Output the (X, Y) coordinate of the center of the cell containing the given text.  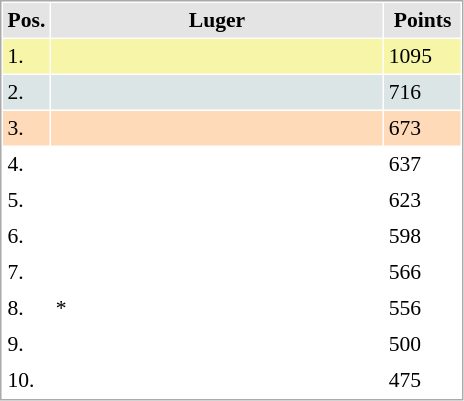
10. (26, 380)
1095 (422, 56)
716 (422, 92)
673 (422, 128)
Pos. (26, 20)
566 (422, 272)
2. (26, 92)
5. (26, 200)
475 (422, 380)
556 (422, 308)
* (217, 308)
6. (26, 236)
8. (26, 308)
637 (422, 164)
3. (26, 128)
9. (26, 344)
598 (422, 236)
7. (26, 272)
4. (26, 164)
500 (422, 344)
1. (26, 56)
Points (422, 20)
623 (422, 200)
Luger (217, 20)
